Search for the cell housing the specified text and yield its (X, Y) center coordinate. 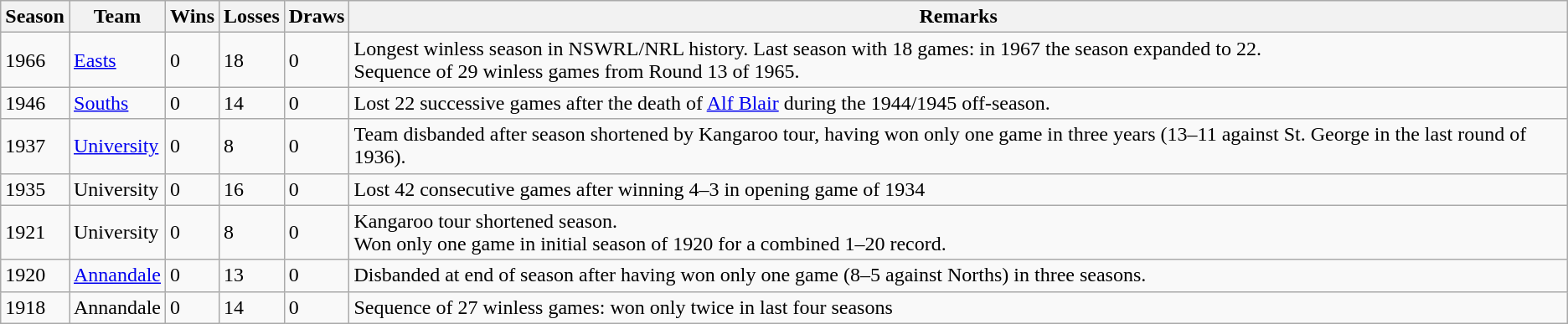
18 (252, 60)
16 (252, 189)
Team disbanded after season shortened by Kangaroo tour, having won only one game in three years (13–11 against St. George in the last round of 1936). (958, 146)
1935 (35, 189)
Team (117, 17)
1946 (35, 103)
Disbanded at end of season after having won only one game (8–5 against Norths) in three seasons. (958, 275)
Losses (252, 17)
Lost 42 consecutive games after winning 4–3 in opening game of 1934 (958, 189)
Easts (117, 60)
Lost 22 successive games after the death of Alf Blair during the 1944/1945 off-season. (958, 103)
Wins (193, 17)
1918 (35, 307)
1920 (35, 275)
Remarks (958, 17)
Sequence of 27 winless games: won only twice in last four seasons (958, 307)
1937 (35, 146)
13 (252, 275)
Season (35, 17)
1966 (35, 60)
Draws (317, 17)
Kangaroo tour shortened season.Won only one game in initial season of 1920 for a combined 1–20 record. (958, 233)
Souths (117, 103)
1921 (35, 233)
